Find where the given text appears and provide that cell's center as [x, y] coordinate. 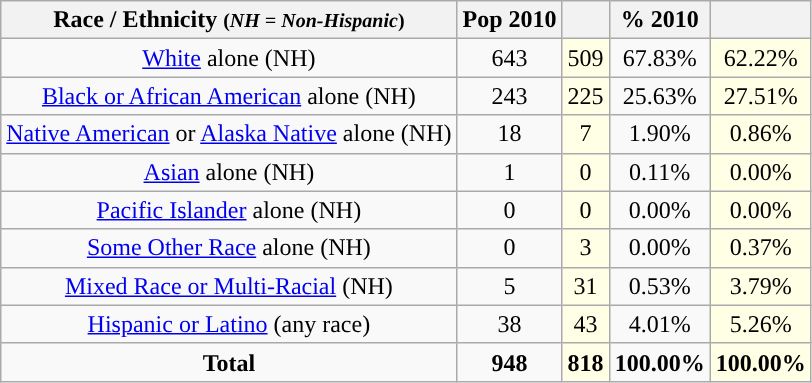
Some Other Race alone (NH) [229, 248]
3 [586, 248]
43 [586, 324]
1.90% [660, 134]
0.11% [660, 172]
5.26% [760, 324]
Hispanic or Latino (any race) [229, 324]
Mixed Race or Multi-Racial (NH) [229, 286]
White alone (NH) [229, 58]
509 [586, 58]
Pacific Islander alone (NH) [229, 210]
1 [510, 172]
Pop 2010 [510, 20]
62.22% [760, 58]
643 [510, 58]
225 [586, 96]
Black or African American alone (NH) [229, 96]
818 [586, 362]
3.79% [760, 286]
Total [229, 362]
Native American or Alaska Native alone (NH) [229, 134]
Race / Ethnicity (NH = Non-Hispanic) [229, 20]
18 [510, 134]
243 [510, 96]
5 [510, 286]
7 [586, 134]
38 [510, 324]
67.83% [660, 58]
948 [510, 362]
0.86% [760, 134]
0.37% [760, 248]
Asian alone (NH) [229, 172]
% 2010 [660, 20]
4.01% [660, 324]
31 [586, 286]
0.53% [660, 286]
27.51% [760, 96]
25.63% [660, 96]
